Locate the cell with the specified text and output its (X, Y) center coordinate. 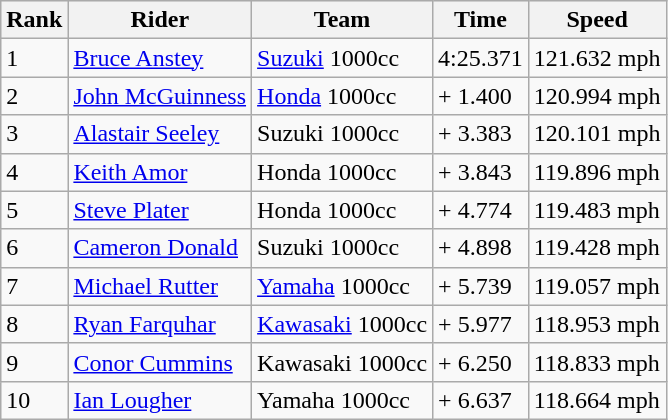
1 (34, 58)
John McGuinness (160, 96)
+ 6.250 (481, 362)
Steve Plater (160, 210)
+ 4.898 (481, 248)
118.833 mph (597, 362)
+ 1.400 (481, 96)
Conor Cummins (160, 362)
+ 4.774 (481, 210)
6 (34, 248)
119.428 mph (597, 248)
Ian Lougher (160, 400)
+ 6.637 (481, 400)
119.896 mph (597, 172)
Team (342, 20)
118.953 mph (597, 324)
5 (34, 210)
Alastair Seeley (160, 134)
10 (34, 400)
Cameron Donald (160, 248)
118.664 mph (597, 400)
121.632 mph (597, 58)
120.994 mph (597, 96)
Ryan Farquhar (160, 324)
119.483 mph (597, 210)
4 (34, 172)
Bruce Anstey (160, 58)
8 (34, 324)
Keith Amor (160, 172)
+ 5.977 (481, 324)
Time (481, 20)
9 (34, 362)
4:25.371 (481, 58)
+ 5.739 (481, 286)
120.101 mph (597, 134)
+ 3.843 (481, 172)
Rider (160, 20)
+ 3.383 (481, 134)
Michael Rutter (160, 286)
3 (34, 134)
Rank (34, 20)
2 (34, 96)
Speed (597, 20)
119.057 mph (597, 286)
7 (34, 286)
